Locate the cell with the specified text and output its (x, y) center coordinate. 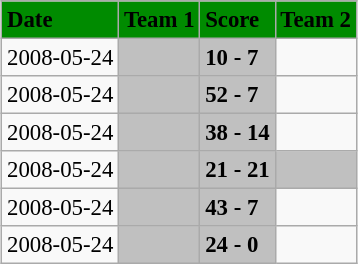
Team 2 (316, 20)
10 - 7 (238, 57)
38 - 14 (238, 133)
Date (60, 20)
43 - 7 (238, 208)
21 - 21 (238, 170)
Team 1 (160, 20)
24 - 0 (238, 245)
Score (238, 20)
52 - 7 (238, 95)
